Return [x, y] of the center of cell containing provided text 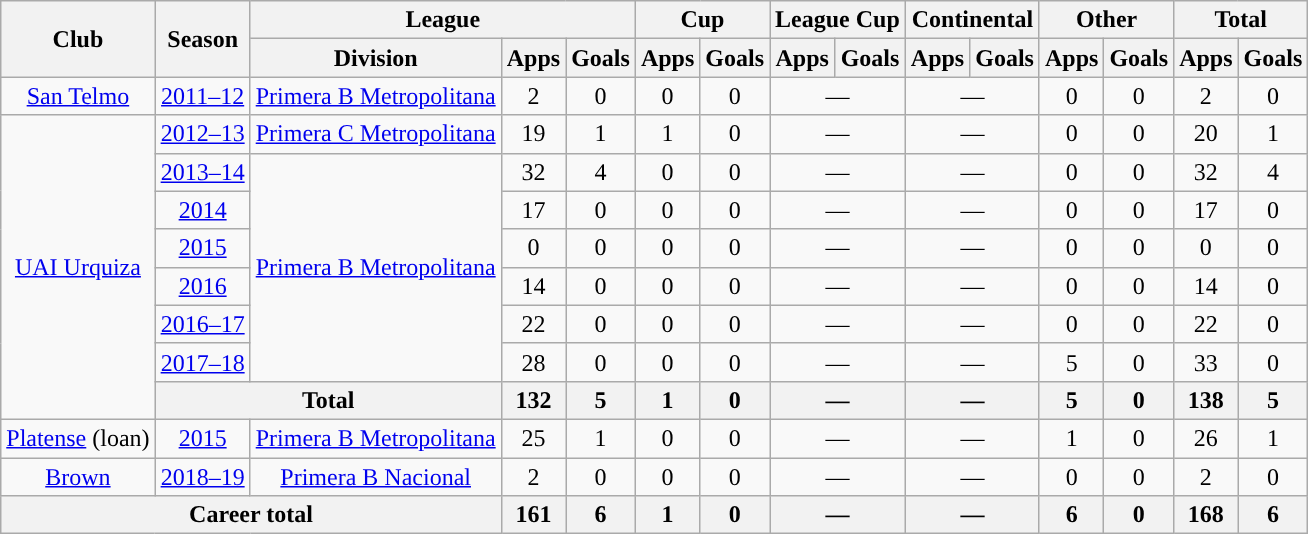
Other [1106, 20]
138 [1206, 400]
2016–17 [202, 324]
Season [202, 39]
168 [1206, 515]
2012–13 [202, 134]
28 [533, 362]
2018–19 [202, 477]
2014 [202, 210]
League Cup [838, 20]
2017–18 [202, 362]
Club [78, 39]
Cup [702, 20]
Brown [78, 477]
161 [533, 515]
25 [533, 438]
26 [1206, 438]
20 [1206, 134]
2011–12 [202, 96]
Continental [972, 20]
Career total [251, 515]
UAI Urquiza [78, 267]
33 [1206, 362]
2016 [202, 286]
League [442, 20]
Platense (loan) [78, 438]
2013–14 [202, 172]
San Telmo [78, 96]
Primera B Nacional [376, 477]
19 [533, 134]
Division [376, 58]
Primera C Metropolitana [376, 134]
132 [533, 400]
